Scan for the cell matching the given text and deliver its (X, Y) coordinate at center. 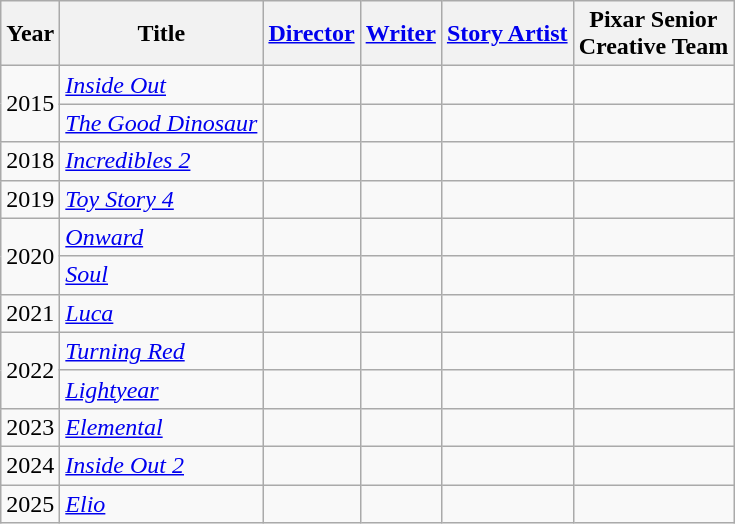
2021 (30, 313)
Onward (162, 237)
Lightyear (162, 389)
Inside Out (162, 85)
Luca (162, 313)
2015 (30, 104)
2019 (30, 199)
Incredibles 2 (162, 161)
2022 (30, 370)
Writer (400, 34)
2024 (30, 465)
2025 (30, 503)
Director (312, 34)
Title (162, 34)
2023 (30, 427)
The Good Dinosaur (162, 123)
2020 (30, 256)
Elemental (162, 427)
Toy Story 4 (162, 199)
Pixar SeniorCreative Team (654, 34)
Inside Out 2 (162, 465)
Story Artist (507, 34)
Elio (162, 503)
Year (30, 34)
2018 (30, 161)
Turning Red (162, 351)
Soul (162, 275)
